Provide the [X, Y] coordinate of the cell's center where the given text is located.  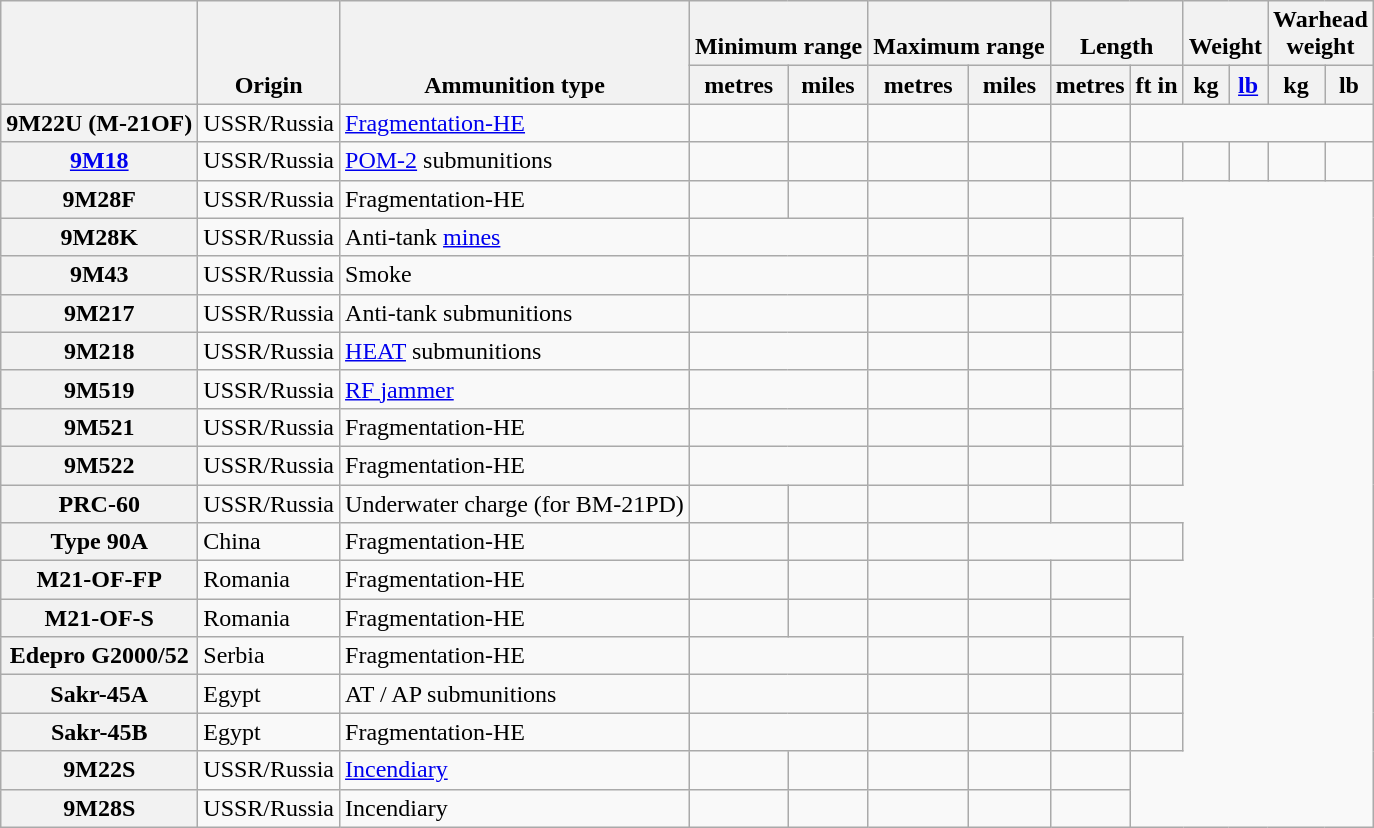
Weight [1225, 34]
Warhead weight [1321, 34]
China [269, 542]
ft in [1156, 85]
M21-OF-FP [100, 580]
POM-2 submunitions [515, 161]
Underwater charge (for BM-21PD) [515, 503]
9M28K [100, 237]
Anti-tank mines [515, 237]
Origin [269, 52]
Ammunition type [515, 52]
9M18 [100, 161]
Smoke [515, 275]
9M218 [100, 351]
HEAT submunitions [515, 351]
Anti-tank submunitions [515, 313]
9M522 [100, 465]
9M22U (M-21OF) [100, 123]
9M521 [100, 427]
Maximum range [959, 34]
Serbia [269, 656]
Sakr-45B [100, 732]
Length [1116, 34]
9M28S [100, 808]
PRC-60 [100, 503]
Type 90A [100, 542]
9M519 [100, 389]
9M43 [100, 275]
AT / AP submunitions [515, 694]
Minimum range [778, 34]
M21-OF-S [100, 618]
9M22S [100, 770]
RF jammer [515, 389]
9M217 [100, 313]
Edepro G2000/52 [100, 656]
9M28F [100, 199]
Sakr-45A [100, 694]
